Locate the cell with the specified text and output its (X, Y) center coordinate. 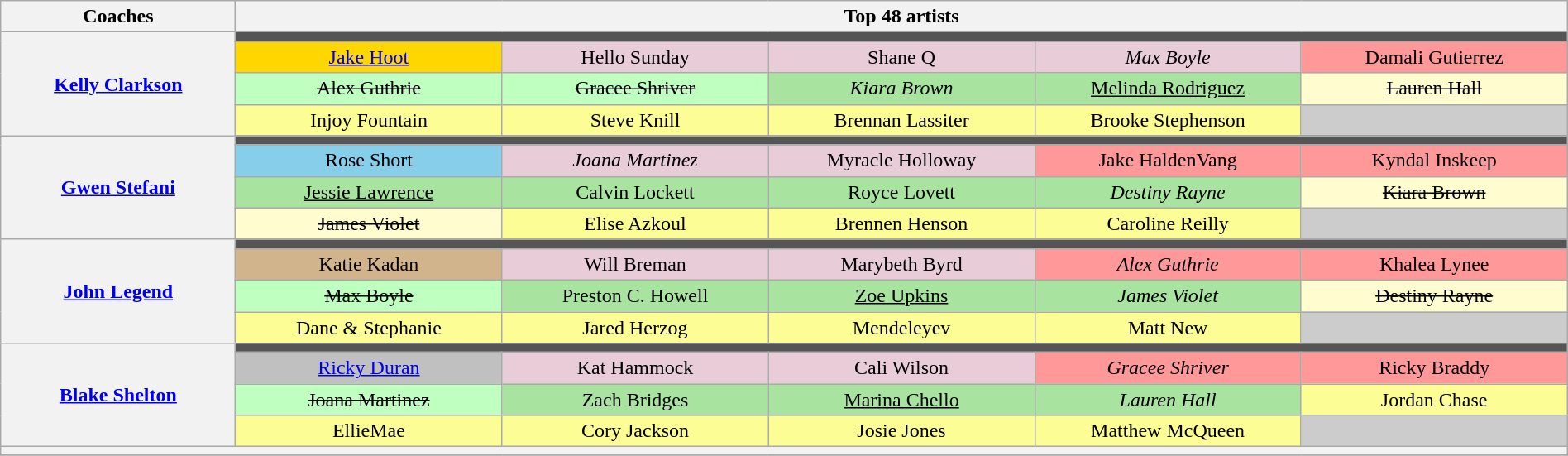
Coaches (118, 17)
Top 48 artists (901, 17)
Dane & Stephanie (369, 327)
Kat Hammock (635, 368)
Katie Kadan (369, 264)
Jake Hoot (369, 57)
Shane Q (901, 57)
Brooke Stephenson (1168, 120)
EllieMae (369, 431)
Jake HaldenVang (1168, 161)
Blake Shelton (118, 396)
Zoe Upkins (901, 295)
Kyndal Inskeep (1434, 161)
Rose Short (369, 161)
Calvin Lockett (635, 192)
Cory Jackson (635, 431)
Matthew McQueen (1168, 431)
Myracle Holloway (901, 161)
Injoy Fountain (369, 120)
Khalea Lynee (1434, 264)
Caroline Reilly (1168, 223)
Elise Azkoul (635, 223)
Steve Knill (635, 120)
Josie Jones (901, 431)
Brennen Henson (901, 223)
Ricky Braddy (1434, 368)
John Legend (118, 291)
Royce Lovett (901, 192)
Gwen Stefani (118, 187)
Marybeth Byrd (901, 264)
Kelly Clarkson (118, 84)
Jessie Lawrence (369, 192)
Jared Herzog (635, 327)
Matt New (1168, 327)
Ricky Duran (369, 368)
Jordan Chase (1434, 400)
Melinda Rodriguez (1168, 89)
Will Breman (635, 264)
Hello Sunday (635, 57)
Mendeleyev (901, 327)
Zach Bridges (635, 400)
Damali Gutierrez (1434, 57)
Brennan Lassiter (901, 120)
Cali Wilson (901, 368)
Marina Chello (901, 400)
Preston C. Howell (635, 295)
